Provide the (X, Y) coordinate of the cell's center where the given text is located.  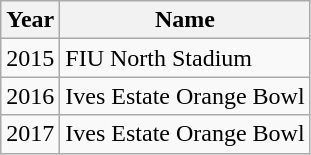
2015 (30, 58)
2017 (30, 134)
FIU North Stadium (185, 58)
Name (185, 20)
Year (30, 20)
2016 (30, 96)
